Determine the [x, y] coordinate at the center of the cell enclosing the given text.  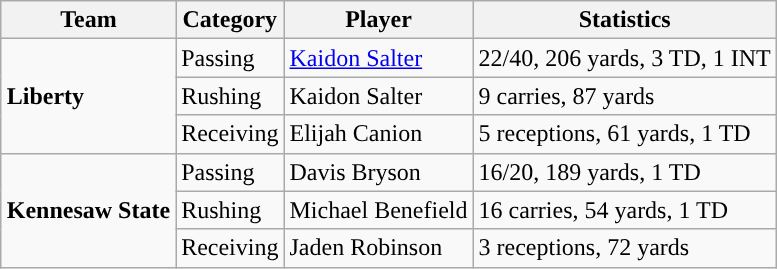
22/40, 206 yards, 3 TD, 1 INT [624, 58]
Michael Benefield [378, 210]
Kennesaw State [88, 210]
16/20, 189 yards, 1 TD [624, 172]
Jaden Robinson [378, 248]
Davis Bryson [378, 172]
Category [230, 20]
3 receptions, 72 yards [624, 248]
Team [88, 20]
9 carries, 87 yards [624, 96]
Liberty [88, 96]
16 carries, 54 yards, 1 TD [624, 210]
Elijah Canion [378, 134]
5 receptions, 61 yards, 1 TD [624, 134]
Statistics [624, 20]
Player [378, 20]
